Scan for the cell matching the given text and deliver its [x, y] coordinate at center. 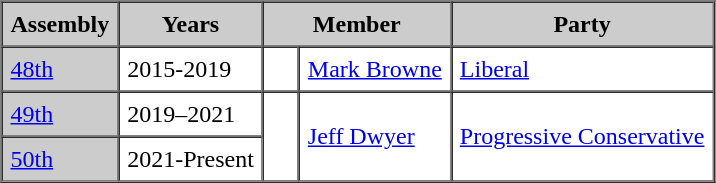
2021-Present [190, 158]
Jeff Dwyer [375, 137]
Mark Browne [375, 68]
Liberal [582, 68]
Progressive Conservative [582, 137]
2015-2019 [190, 68]
50th [60, 158]
Member [357, 24]
Party [582, 24]
Assembly [60, 24]
49th [60, 114]
2019–2021 [190, 114]
48th [60, 68]
Years [190, 24]
